Capture the cell that displays the provided text and extract its (x, y) central coordinate. 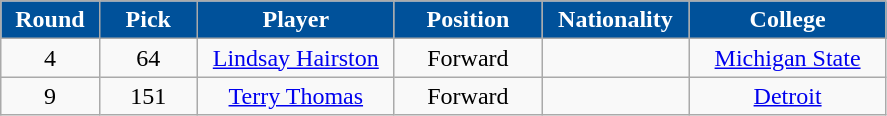
Player (296, 20)
Nationality (616, 20)
Terry Thomas (296, 96)
64 (148, 58)
Position (468, 20)
4 (50, 58)
Lindsay Hairston (296, 58)
Round (50, 20)
College (788, 20)
Michigan State (788, 58)
Pick (148, 20)
9 (50, 96)
Detroit (788, 96)
151 (148, 96)
